Return (X, Y) of the center of cell containing provided text 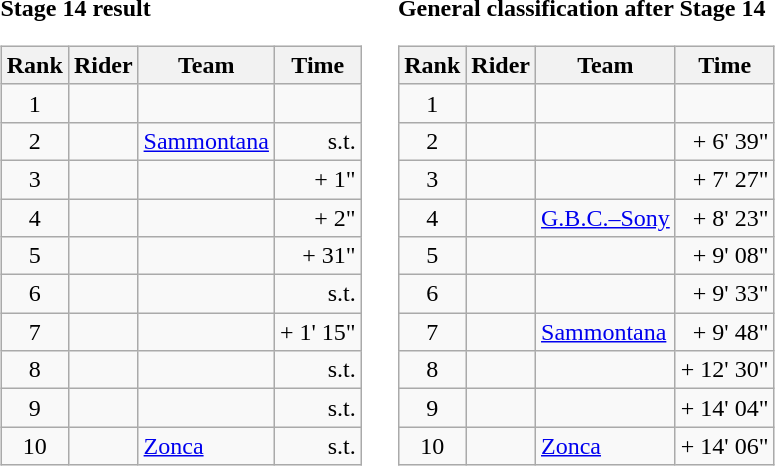
+ 6' 39" (724, 141)
+ 14' 04" (724, 408)
+ 1" (318, 179)
+ 2" (318, 217)
+ 9' 08" (724, 256)
+ 31" (318, 256)
G.B.C.–Sony (606, 217)
+ 7' 27" (724, 179)
+ 8' 23" (724, 217)
+ 14' 06" (724, 446)
+ 9' 48" (724, 332)
+ 9' 33" (724, 294)
+ 12' 30" (724, 370)
+ 1' 15" (318, 332)
